Output the [x, y] coordinate of the center of the cell containing the given text.  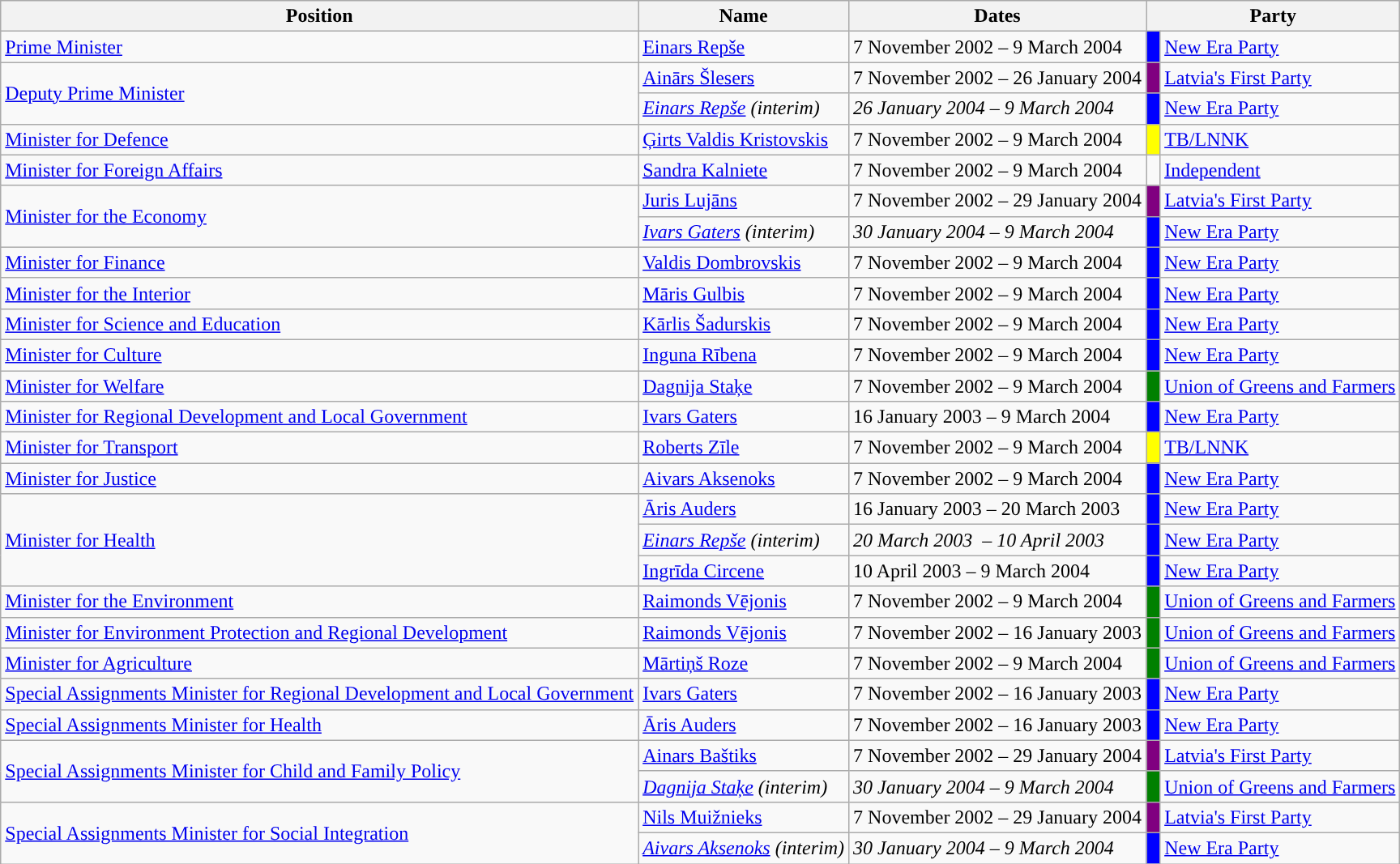
Dagnija Staķe [744, 386]
Special Assignments Minister for Social Integration [319, 832]
Minister for Culture [319, 355]
Minister for Welfare [319, 386]
Nils Muižnieks [744, 817]
10 April 2003 – 9 March 2004 [998, 571]
Position [319, 16]
Ingrīda Circene [744, 571]
Minister for the Environment [319, 602]
16 January 2003 – 20 March 2003 [998, 509]
Prime Minister [319, 47]
26 January 2004 – 9 March 2004 [998, 109]
Minister for Regional Development and Local Government [319, 417]
Ainārs Šlesers [744, 78]
Dagnija Staķe (interim) [744, 786]
Minister for Defence [319, 139]
Inguna Rībena [744, 355]
Ainars Baštiks [744, 755]
16 January 2003 – 9 March 2004 [998, 417]
Special Assignments Minister for Health [319, 725]
Māris Gulbis [744, 293]
Juris Lujāns [744, 201]
Minister for Environment Protection and Regional Development [319, 632]
Minister for Health [319, 540]
Minister for the Interior [319, 293]
Minister for Finance [319, 262]
Minister for Justice [319, 479]
Minister for the Economy [319, 216]
Special Assignments Minister for Regional Development and Local Government [319, 694]
Minister for Science and Education [319, 324]
Roberts Zīle [744, 448]
Mārtiņš Roze [744, 663]
Aivars Aksenoks (interim) [744, 848]
Minister for Foreign Affairs [319, 170]
Minister for Transport [319, 448]
20 March 2003 – 10 April 2003 [998, 540]
Aivars Aksenoks [744, 479]
Ģirts Valdis Kristovskis [744, 139]
Dates [998, 16]
Independent [1280, 170]
Deputy Prime Minister [319, 93]
Ivars Gaters (interim) [744, 232]
Party [1274, 16]
Sandra Kalniete [744, 170]
Name [744, 16]
Einars Repše [744, 47]
7 November 2002 – 26 January 2004 [998, 78]
Minister for Agriculture [319, 663]
Valdis Dombrovskis [744, 262]
Special Assignments Minister for Child and Family Policy [319, 771]
Kārlis Šadurskis [744, 324]
